From the cell containing the given text, extract its center point as [X, Y] coordinate. 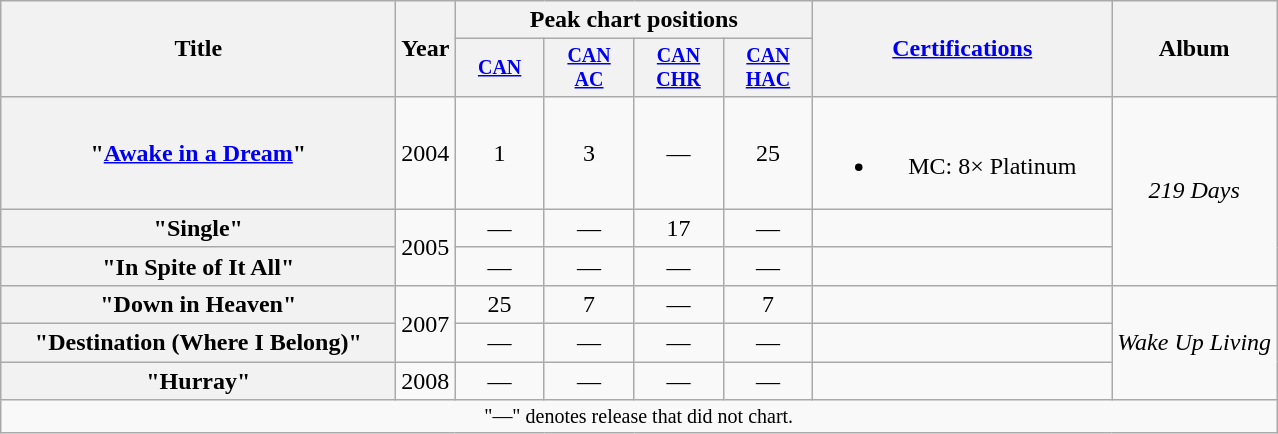
2008 [426, 381]
MC: 8× Platinum [962, 152]
"—" denotes release that did not chart. [639, 416]
CAN CHR [678, 68]
CAN HAC [768, 68]
2007 [426, 323]
Title [198, 49]
"Hurray" [198, 381]
2004 [426, 152]
"Awake in a Dream" [198, 152]
CAN [500, 68]
Album [1194, 49]
"Down in Heaven" [198, 304]
Year [426, 49]
"Destination (Where I Belong)" [198, 343]
1 [500, 152]
3 [588, 152]
17 [678, 228]
"In Spite of It All" [198, 266]
CANAC [588, 68]
Certifications [962, 49]
2005 [426, 247]
"Single" [198, 228]
Peak chart positions [634, 20]
219 Days [1194, 190]
Wake Up Living [1194, 342]
